For the text-containing cell, return its midpoint in (x, y) coordinate format. 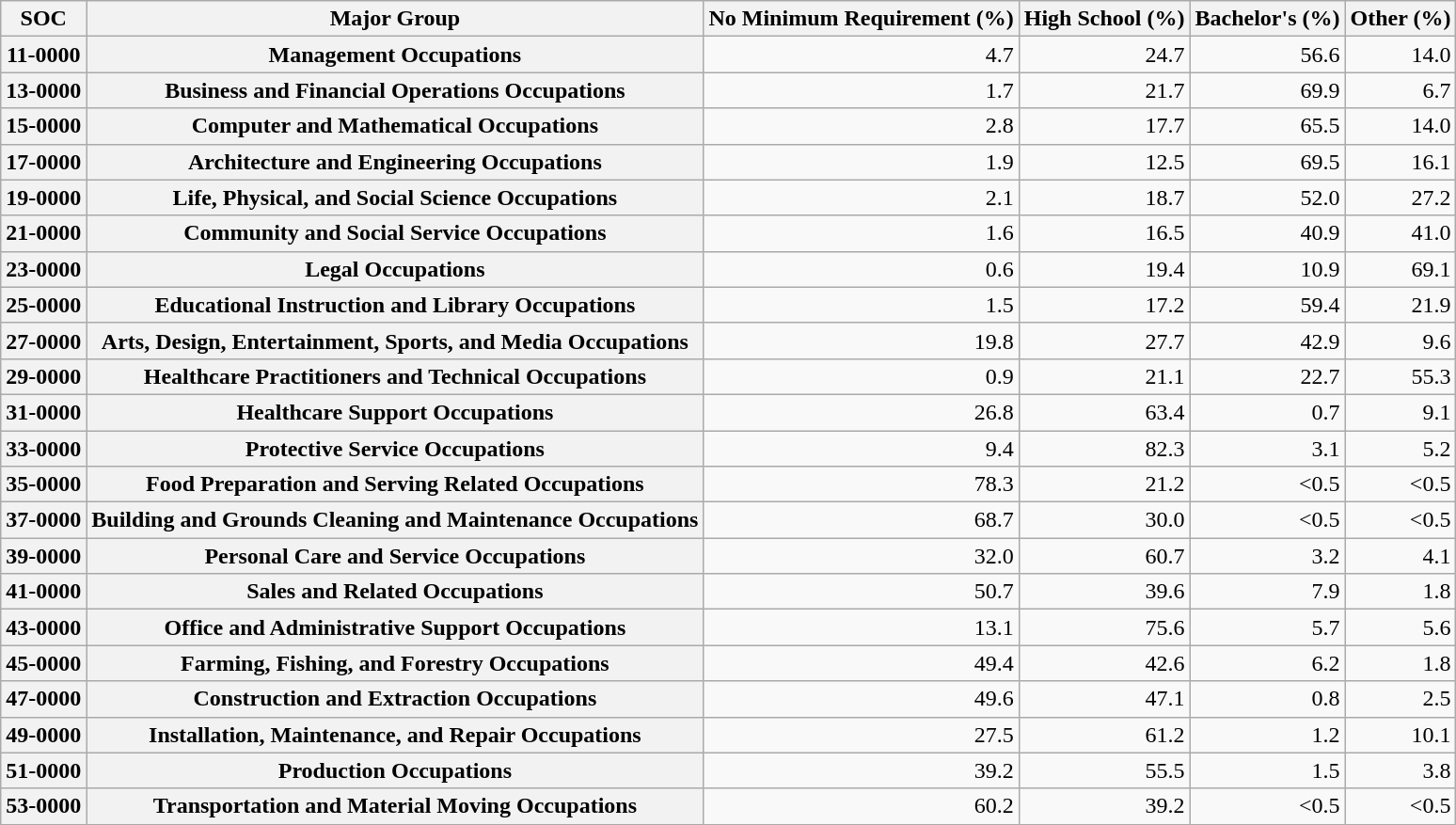
Installation, Maintenance, and Repair Occupations (395, 735)
2.8 (862, 126)
60.2 (862, 806)
3.2 (1268, 556)
Office and Administrative Support Occupations (395, 627)
26.8 (862, 412)
0.6 (862, 269)
Major Group (395, 19)
27.5 (862, 735)
49.4 (862, 663)
37-0000 (43, 520)
68.7 (862, 520)
21.7 (1104, 90)
52.0 (1268, 198)
69.9 (1268, 90)
75.6 (1104, 627)
4.7 (862, 55)
Computer and Mathematical Occupations (395, 126)
63.4 (1104, 412)
42.6 (1104, 663)
22.7 (1268, 376)
65.5 (1268, 126)
27-0000 (43, 341)
24.7 (1104, 55)
41.0 (1401, 233)
11-0000 (43, 55)
Arts, Design, Entertainment, Sports, and Media Occupations (395, 341)
43-0000 (43, 627)
12.5 (1104, 162)
Other (%) (1401, 19)
9.1 (1401, 412)
Building and Grounds Cleaning and Maintenance Occupations (395, 520)
6.2 (1268, 663)
82.3 (1104, 449)
Management Occupations (395, 55)
32.0 (862, 556)
17.7 (1104, 126)
17-0000 (43, 162)
4.1 (1401, 556)
Construction and Extraction Occupations (395, 699)
41-0000 (43, 592)
25-0000 (43, 305)
Business and Financial Operations Occupations (395, 90)
9.6 (1401, 341)
7.9 (1268, 592)
2.5 (1401, 699)
9.4 (862, 449)
Food Preparation and Serving Related Occupations (395, 484)
19-0000 (43, 198)
3.8 (1401, 770)
23-0000 (43, 269)
60.7 (1104, 556)
39.6 (1104, 592)
18.7 (1104, 198)
High School (%) (1104, 19)
49-0000 (43, 735)
Farming, Fishing, and Forestry Occupations (395, 663)
42.9 (1268, 341)
1.2 (1268, 735)
61.2 (1104, 735)
40.9 (1268, 233)
27.7 (1104, 341)
Production Occupations (395, 770)
Community and Social Service Occupations (395, 233)
3.1 (1268, 449)
69.1 (1401, 269)
5.6 (1401, 627)
1.9 (862, 162)
49.6 (862, 699)
30.0 (1104, 520)
35-0000 (43, 484)
10.9 (1268, 269)
Personal Care and Service Occupations (395, 556)
50.7 (862, 592)
1.6 (862, 233)
Architecture and Engineering Occupations (395, 162)
Life, Physical, and Social Science Occupations (395, 198)
19.8 (862, 341)
16.1 (1401, 162)
47.1 (1104, 699)
53-0000 (43, 806)
56.6 (1268, 55)
1.7 (862, 90)
78.3 (862, 484)
55.3 (1401, 376)
47-0000 (43, 699)
No Minimum Requirement (%) (862, 19)
15-0000 (43, 126)
5.7 (1268, 627)
45-0000 (43, 663)
6.7 (1401, 90)
2.1 (862, 198)
16.5 (1104, 233)
0.8 (1268, 699)
5.2 (1401, 449)
27.2 (1401, 198)
Healthcare Support Occupations (395, 412)
13-0000 (43, 90)
55.5 (1104, 770)
SOC (43, 19)
Sales and Related Occupations (395, 592)
21.9 (1401, 305)
Educational Instruction and Library Occupations (395, 305)
19.4 (1104, 269)
0.9 (862, 376)
0.7 (1268, 412)
33-0000 (43, 449)
21-0000 (43, 233)
21.2 (1104, 484)
17.2 (1104, 305)
29-0000 (43, 376)
10.1 (1401, 735)
13.1 (862, 627)
Legal Occupations (395, 269)
31-0000 (43, 412)
Transportation and Material Moving Occupations (395, 806)
Bachelor's (%) (1268, 19)
Healthcare Practitioners and Technical Occupations (395, 376)
69.5 (1268, 162)
51-0000 (43, 770)
39-0000 (43, 556)
Protective Service Occupations (395, 449)
21.1 (1104, 376)
59.4 (1268, 305)
